Return the [x, y] coordinate for the center point of the cell that contains the specified text.  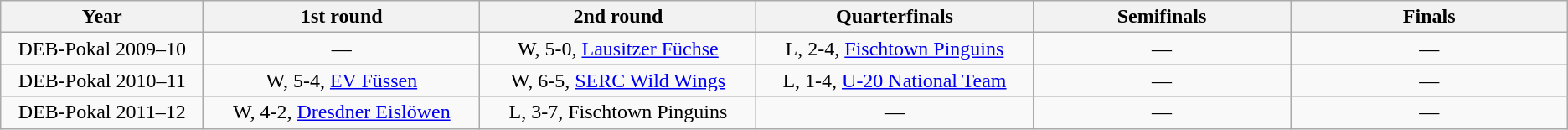
DEB-Pokal 2009–10 [102, 49]
W, 4-2, Dresdner Eislöwen [342, 112]
L, 2-4, Fischtown Pinguins [895, 49]
Finals [1429, 17]
L, 3-7, Fischtown Pinguins [618, 112]
W, 5-4, EV Füssen [342, 81]
Semifinals [1162, 17]
DEB-Pokal 2011–12 [102, 112]
DEB-Pokal 2010–11 [102, 81]
W, 5-0, Lausitzer Füchse [618, 49]
1st round [342, 17]
W, 6-5, SERC Wild Wings [618, 81]
Year [102, 17]
2nd round [618, 17]
L, 1-4, U-20 National Team [895, 81]
Quarterfinals [895, 17]
